Provide the [X, Y] coordinate of the cell's center where the given text is located.  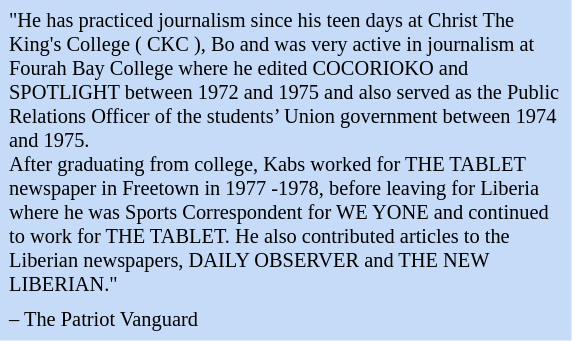
– The Patriot Vanguard [286, 320]
